Locate the cell with the specified text and output its (X, Y) center coordinate. 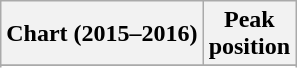
Chart (2015–2016) (102, 34)
Peakposition (249, 34)
